Extract the [x, y] coordinate from the center of the cell holding the provided text.  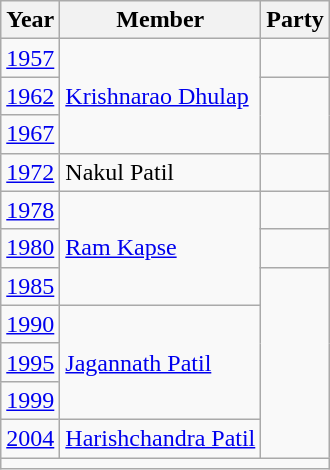
Year [30, 20]
Krishnarao Dhulap [160, 96]
2004 [30, 438]
1990 [30, 324]
1967 [30, 134]
Ram Kapse [160, 248]
Nakul Patil [160, 172]
Jagannath Patil [160, 362]
Member [160, 20]
1972 [30, 172]
1985 [30, 286]
1995 [30, 362]
1957 [30, 58]
1980 [30, 248]
Party [295, 20]
1999 [30, 400]
1962 [30, 96]
1978 [30, 210]
Harishchandra Patil [160, 438]
